From the cell containing the given text, extract its center point as [X, Y] coordinate. 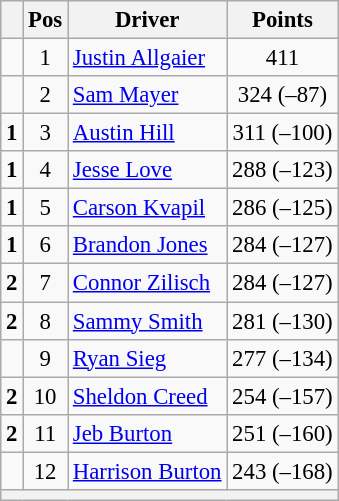
Connor Zilisch [148, 283]
11 [46, 433]
10 [46, 396]
Sam Mayer [148, 95]
Points [282, 20]
4 [46, 170]
3 [46, 133]
411 [282, 58]
Brandon Jones [148, 245]
251 (–160) [282, 433]
9 [46, 358]
Pos [46, 20]
286 (–125) [282, 208]
6 [46, 245]
Ryan Sieg [148, 358]
288 (–123) [282, 170]
Sheldon Creed [148, 396]
Jesse Love [148, 170]
Carson Kvapil [148, 208]
12 [46, 471]
Harrison Burton [148, 471]
324 (–87) [282, 95]
311 (–100) [282, 133]
Jeb Burton [148, 433]
Sammy Smith [148, 321]
7 [46, 283]
254 (–157) [282, 396]
277 (–134) [282, 358]
Driver [148, 20]
8 [46, 321]
Austin Hill [148, 133]
281 (–130) [282, 321]
5 [46, 208]
243 (–168) [282, 471]
Justin Allgaier [148, 58]
